Provide the [x, y] coordinate of the cell's center where the given text is located.  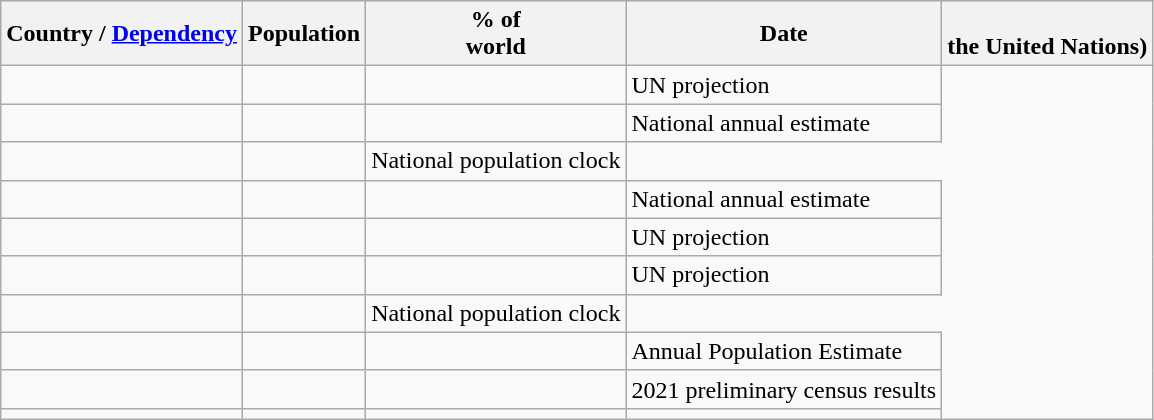
% ofworld [496, 34]
Country / Dependency [122, 34]
Date [784, 34]
the United Nations) [1048, 34]
2021 preliminary census results [784, 389]
Annual Population Estimate [784, 351]
Population [304, 34]
